Extract the [X, Y] coordinate from the center of the cell holding the provided text.  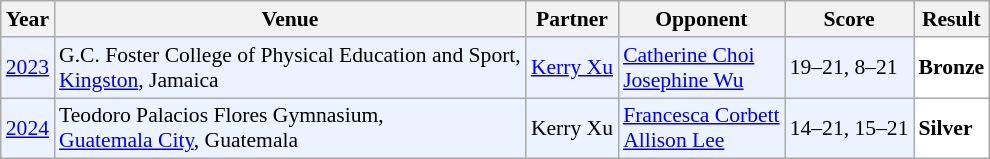
Score [850, 19]
14–21, 15–21 [850, 128]
Partner [572, 19]
Result [952, 19]
2024 [28, 128]
Venue [290, 19]
19–21, 8–21 [850, 68]
Teodoro Palacios Flores Gymnasium,Guatemala City, Guatemala [290, 128]
Francesca Corbett Allison Lee [702, 128]
Year [28, 19]
2023 [28, 68]
Catherine Choi Josephine Wu [702, 68]
Silver [952, 128]
Bronze [952, 68]
Opponent [702, 19]
G.C. Foster College of Physical Education and Sport,Kingston, Jamaica [290, 68]
